Output the [x, y] coordinate of the center of the cell containing the given text.  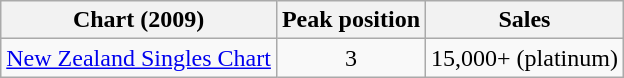
New Zealand Singles Chart [139, 58]
Chart (2009) [139, 20]
Peak position [350, 20]
15,000+ (platinum) [525, 58]
Sales [525, 20]
3 [350, 58]
